Determine the [X, Y] coordinate at the center of the cell enclosing the given text.  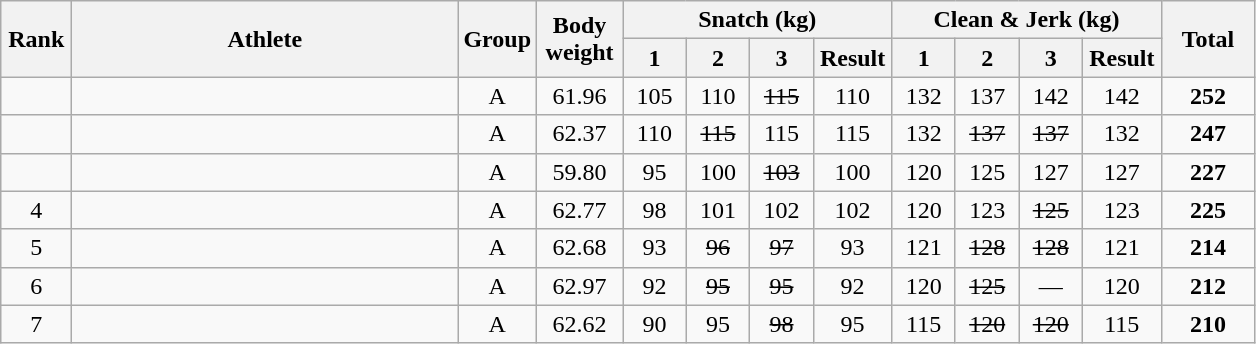
Snatch (kg) [758, 20]
225 [1208, 210]
90 [655, 324]
Clean & Jerk (kg) [1026, 20]
Athlete [265, 39]
Body weight [580, 39]
— [1051, 286]
105 [655, 96]
210 [1208, 324]
62.97 [580, 286]
Total [1208, 39]
62.77 [580, 210]
227 [1208, 172]
Rank [36, 39]
103 [782, 172]
6 [36, 286]
96 [718, 248]
212 [1208, 286]
5 [36, 248]
247 [1208, 134]
7 [36, 324]
101 [718, 210]
62.62 [580, 324]
214 [1208, 248]
252 [1208, 96]
62.37 [580, 134]
Group [498, 39]
4 [36, 210]
97 [782, 248]
62.68 [580, 248]
59.80 [580, 172]
61.96 [580, 96]
